For the text-containing cell, return its midpoint in [x, y] coordinate format. 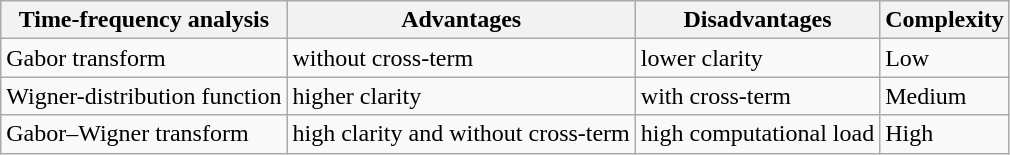
with cross-term [757, 96]
high computational load [757, 134]
Medium [945, 96]
Gabor transform [144, 58]
Disadvantages [757, 20]
Gabor–Wigner transform [144, 134]
Low [945, 58]
Wigner-distribution function [144, 96]
High [945, 134]
without cross-term [461, 58]
high clarity and without cross-term [461, 134]
Time-frequency analysis [144, 20]
Advantages [461, 20]
lower clarity [757, 58]
Complexity [945, 20]
higher clarity [461, 96]
